Output the [X, Y] coordinate of the center of the cell containing the given text.  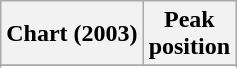
Peakposition [189, 34]
Chart (2003) [72, 34]
